Capture the cell that displays the provided text and extract its (x, y) central coordinate. 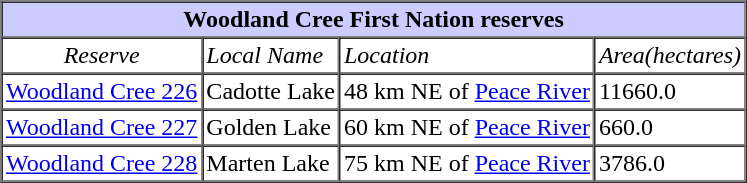
Golden Lake (271, 128)
Reserve (102, 56)
Local Name (271, 56)
48 km NE of Peace River (466, 92)
75 km NE of Peace River (466, 164)
Marten Lake (271, 164)
660.0 (670, 128)
Woodland Cree 227 (102, 128)
Cadotte Lake (271, 92)
60 km NE of Peace River (466, 128)
11660.0 (670, 92)
Woodland Cree 226 (102, 92)
Woodland Cree 228 (102, 164)
Woodland Cree First Nation reserves (374, 20)
3786.0 (670, 164)
Area(hectares) (670, 56)
Location (466, 56)
